Return (x, y) of the center of cell containing provided text 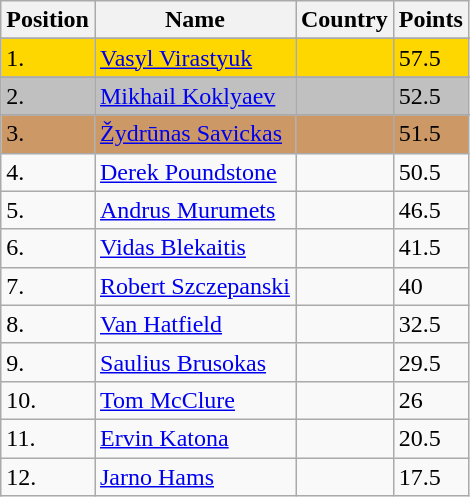
Van Hatfield (194, 324)
9. (48, 362)
Ervin Katona (194, 438)
50.5 (430, 172)
Mikhail Koklyaev (194, 96)
Andrus Murumets (194, 210)
Derek Poundstone (194, 172)
17.5 (430, 477)
Name (194, 20)
2. (48, 96)
57.5 (430, 58)
Vidas Blekaitis (194, 248)
5. (48, 210)
Position (48, 20)
1. (48, 58)
40 (430, 286)
46.5 (430, 210)
Country (345, 20)
Robert Szczepanski (194, 286)
6. (48, 248)
41.5 (430, 248)
32.5 (430, 324)
Points (430, 20)
51.5 (430, 134)
8. (48, 324)
11. (48, 438)
29.5 (430, 362)
3. (48, 134)
Saulius Brusokas (194, 362)
20.5 (430, 438)
Tom McClure (194, 400)
26 (430, 400)
Vasyl Virastyuk (194, 58)
10. (48, 400)
Jarno Hams (194, 477)
7. (48, 286)
Žydrūnas Savickas (194, 134)
12. (48, 477)
52.5 (430, 96)
4. (48, 172)
